From the cell containing the given text, extract its center point as (x, y) coordinate. 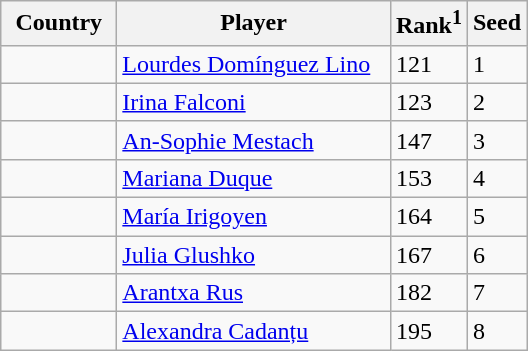
195 (428, 331)
123 (428, 102)
Player (254, 24)
121 (428, 64)
182 (428, 293)
Lourdes Domínguez Lino (254, 64)
Arantxa Rus (254, 293)
Mariana Duque (254, 178)
María Irigoyen (254, 217)
4 (496, 178)
153 (428, 178)
147 (428, 140)
Rank1 (428, 24)
167 (428, 255)
Julia Glushko (254, 255)
Country (59, 24)
8 (496, 331)
3 (496, 140)
Alexandra Cadanțu (254, 331)
Irina Falconi (254, 102)
7 (496, 293)
1 (496, 64)
Seed (496, 24)
An-Sophie Mestach (254, 140)
5 (496, 217)
2 (496, 102)
164 (428, 217)
6 (496, 255)
